Determine the [x, y] coordinate at the center of the cell enclosing the given text.  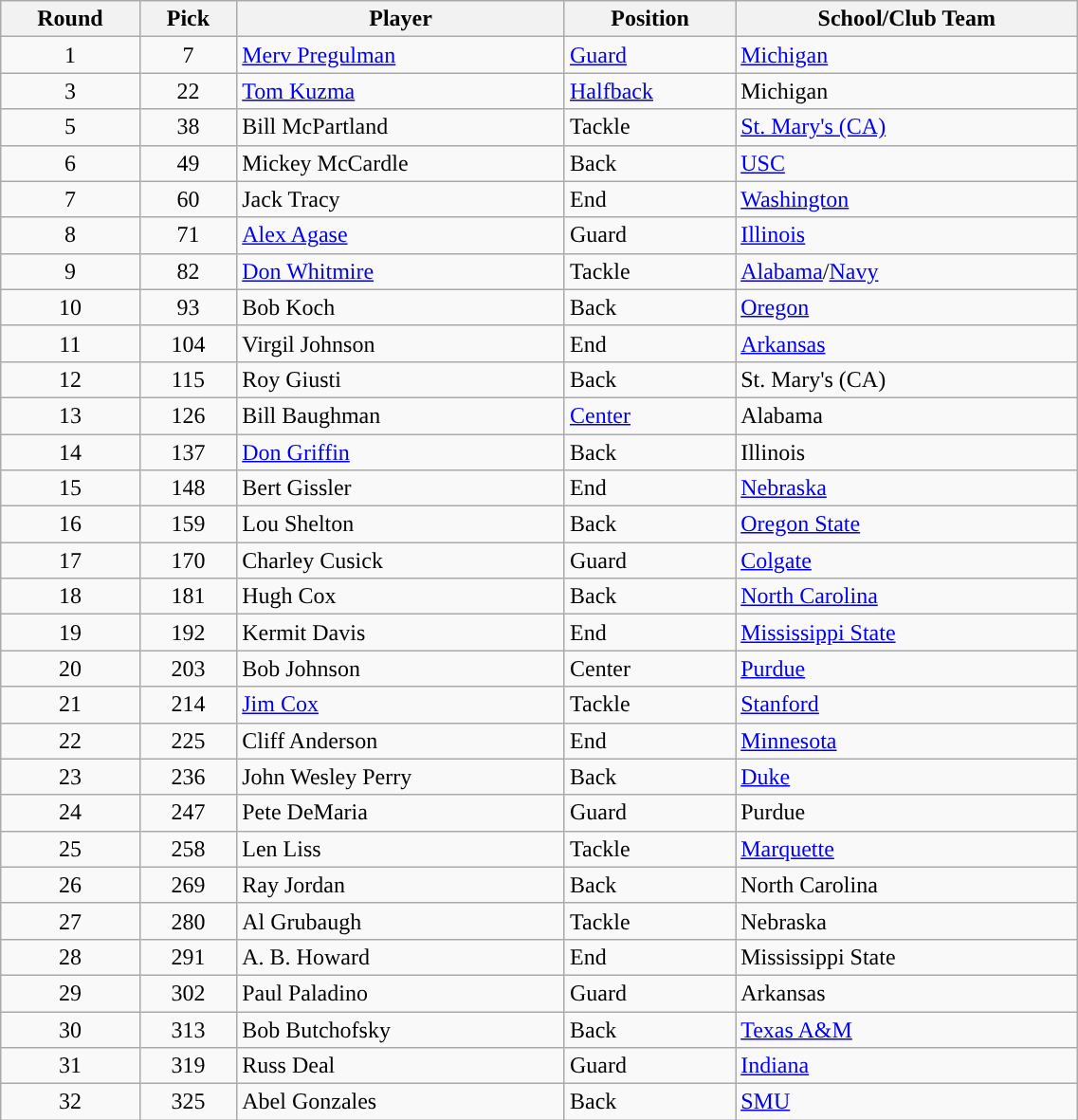
93 [188, 307]
Pick [188, 19]
13 [70, 415]
Lou Shelton [401, 524]
Washington [906, 199]
192 [188, 633]
269 [188, 885]
Merv Pregulman [401, 55]
Don Griffin [401, 452]
Bob Koch [401, 307]
Position [649, 19]
Ray Jordan [401, 885]
159 [188, 524]
12 [70, 379]
John Wesley Perry [401, 777]
Don Whitmire [401, 271]
60 [188, 199]
214 [188, 705]
Indiana [906, 1066]
Jack Tracy [401, 199]
Round [70, 19]
203 [188, 669]
71 [188, 235]
21 [70, 705]
236 [188, 777]
25 [70, 849]
6 [70, 163]
319 [188, 1066]
Len Liss [401, 849]
325 [188, 1102]
10 [70, 307]
Marquette [906, 849]
Halfback [649, 91]
A. B. Howard [401, 957]
31 [70, 1066]
247 [188, 813]
Charley Cusick [401, 560]
49 [188, 163]
38 [188, 127]
14 [70, 452]
3 [70, 91]
Virgil Johnson [401, 343]
SMU [906, 1102]
Mickey McCardle [401, 163]
104 [188, 343]
School/Club Team [906, 19]
280 [188, 921]
Bob Johnson [401, 669]
Duke [906, 777]
137 [188, 452]
11 [70, 343]
20 [70, 669]
27 [70, 921]
170 [188, 560]
126 [188, 415]
Al Grubaugh [401, 921]
18 [70, 597]
Bob Butchofsky [401, 1029]
225 [188, 741]
1 [70, 55]
19 [70, 633]
Tom Kuzma [401, 91]
258 [188, 849]
Alex Agase [401, 235]
15 [70, 488]
Jim Cox [401, 705]
181 [188, 597]
313 [188, 1029]
23 [70, 777]
Paul Paladino [401, 993]
82 [188, 271]
Alabama/Navy [906, 271]
5 [70, 127]
Hugh Cox [401, 597]
Stanford [906, 705]
30 [70, 1029]
Roy Giusti [401, 379]
302 [188, 993]
Abel Gonzales [401, 1102]
Cliff Anderson [401, 741]
Bert Gissler [401, 488]
26 [70, 885]
16 [70, 524]
24 [70, 813]
291 [188, 957]
9 [70, 271]
32 [70, 1102]
Player [401, 19]
USC [906, 163]
Texas A&M [906, 1029]
115 [188, 379]
Alabama [906, 415]
29 [70, 993]
Colgate [906, 560]
Pete DeMaria [401, 813]
Kermit Davis [401, 633]
Oregon [906, 307]
8 [70, 235]
17 [70, 560]
28 [70, 957]
Russ Deal [401, 1066]
Bill Baughman [401, 415]
Oregon State [906, 524]
Bill McPartland [401, 127]
Minnesota [906, 741]
148 [188, 488]
